Return the (x, y) coordinate for the center point of the cell that contains the specified text.  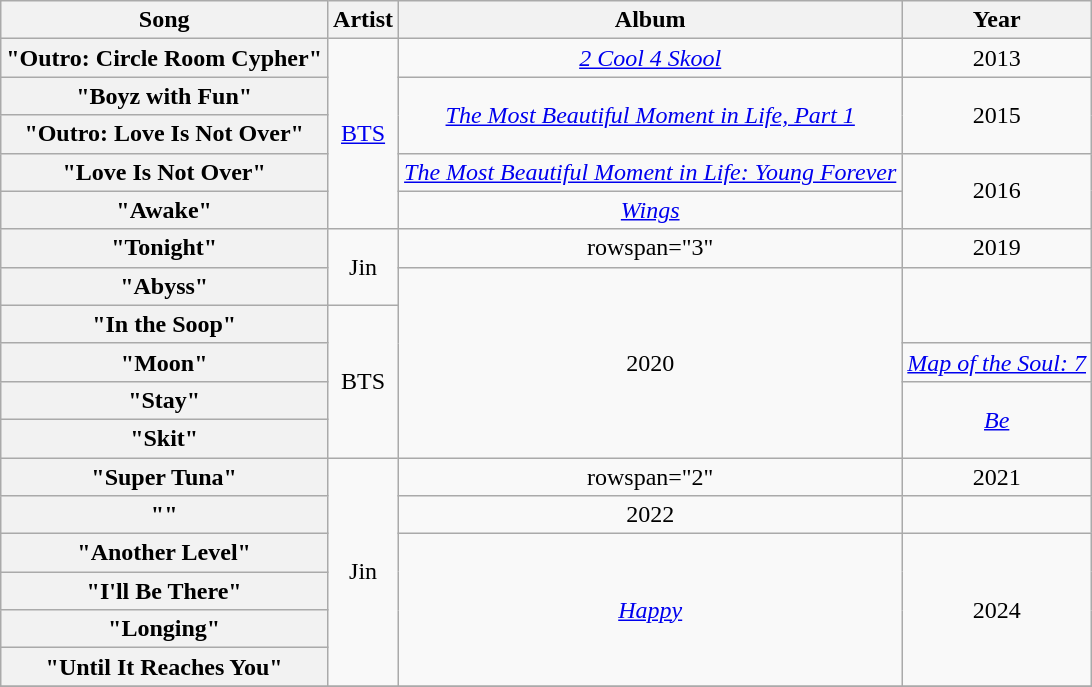
Song (164, 20)
The Most Beautiful Moment in Life, Part 1 (650, 115)
The Most Beautiful Moment in Life: Young Forever (650, 172)
2019 (997, 248)
rowspan="2" (650, 477)
Year (997, 20)
"Skit" (164, 438)
"Boyz with Fun" (164, 96)
2021 (997, 477)
"Awake" (164, 210)
"Tonight" (164, 248)
"Outro: Love Is Not Over" (164, 134)
2024 (997, 610)
Be (997, 419)
2015 (997, 115)
2 Cool 4 Skool (650, 58)
"Until It Reaches You" (164, 667)
"Stay" (164, 400)
"Longing" (164, 629)
"Love Is Not Over" (164, 172)
Map of the Soul: 7 (997, 362)
Album (650, 20)
"Abyss" (164, 286)
2013 (997, 58)
Artist (364, 20)
Happy (650, 610)
"I'll Be There" (164, 591)
2016 (997, 191)
"Super Tuna" (164, 477)
"Moon" (164, 362)
Wings (650, 210)
2020 (650, 362)
"In the Soop" (164, 324)
"" (164, 515)
"Another Level" (164, 553)
2022 (650, 515)
"Outro: Circle Room Cypher" (164, 58)
rowspan="3" (650, 248)
